Locate the cell with the specified text and output its (x, y) center coordinate. 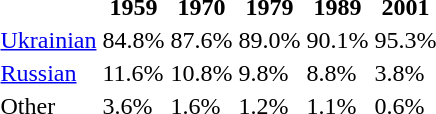
10.8% (202, 73)
9.8% (270, 73)
11.6% (134, 73)
89.0% (270, 40)
87.6% (202, 40)
8.8% (338, 73)
84.8% (134, 40)
90.1% (338, 40)
